For the text-containing cell, return its midpoint in (X, Y) coordinate format. 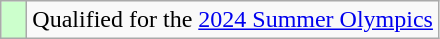
Qualified for the 2024 Summer Olympics (233, 20)
